Search for the cell housing the specified text and yield its (x, y) center coordinate. 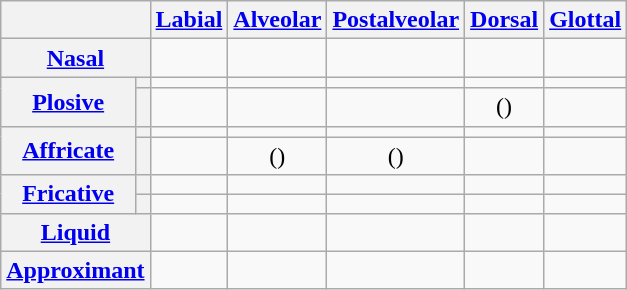
Labial (189, 20)
Nasal (76, 58)
Approximant (76, 270)
Plosive (68, 102)
Postalveolar (396, 20)
Dorsal (504, 20)
Liquid (76, 232)
Affricate (68, 150)
Fricative (68, 194)
Glottal (586, 20)
Alveolar (278, 20)
